Extract the [X, Y] coordinate from the center of the cell holding the provided text.  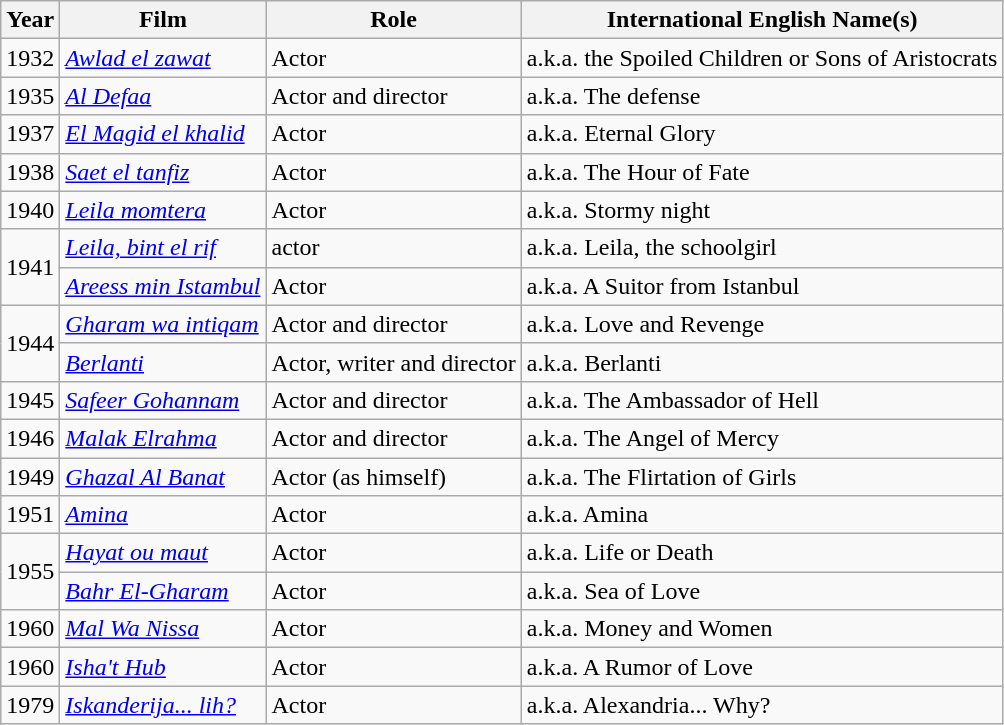
a.k.a. Money and Women [762, 629]
a.k.a. A Suitor from Istanbul [762, 286]
1941 [30, 267]
Bahr El-Gharam [163, 591]
a.k.a. the Spoiled Children or Sons of Aristocrats [762, 58]
a.k.a. A Rumor of Love [762, 667]
1945 [30, 400]
Hayat ou maut [163, 553]
1979 [30, 705]
Gharam wa intiqam [163, 324]
Malak Elrahma [163, 438]
a.k.a. Leila, the schoolgirl [762, 248]
Amina [163, 515]
a.k.a. The defense [762, 96]
Leila, bint el rif [163, 248]
El Magid el khalid [163, 134]
1944 [30, 343]
a.k.a. Love and Revenge [762, 324]
1946 [30, 438]
Iskanderija... lih? [163, 705]
Saet el tanfiz [163, 172]
1951 [30, 515]
Year [30, 20]
a.k.a. The Angel of Mercy [762, 438]
a.k.a. Eternal Glory [762, 134]
International English Name(s) [762, 20]
1938 [30, 172]
Ghazal Al Banat [163, 477]
1949 [30, 477]
Film [163, 20]
Role [394, 20]
a.k.a. The Flirtation of Girls [762, 477]
a.k.a. The Hour of Fate [762, 172]
Leila momtera [163, 210]
Actor (as himself) [394, 477]
a.k.a. Amina [762, 515]
Areess min Istambul [163, 286]
Berlanti [163, 362]
Isha't Hub [163, 667]
1940 [30, 210]
Safeer Gohannam [163, 400]
Al Defaa [163, 96]
Mal Wa Nissa [163, 629]
a.k.a. Stormy night [762, 210]
1955 [30, 572]
1932 [30, 58]
a.k.a. Sea of Love [762, 591]
a.k.a. Life or Death [762, 553]
actor [394, 248]
1935 [30, 96]
a.k.a. The Ambassador of Hell [762, 400]
Awlad el zawat [163, 58]
1937 [30, 134]
a.k.a. Berlanti [762, 362]
a.k.a. Alexandria... Why? [762, 705]
Actor, writer and director [394, 362]
